Return (x, y) of the center of cell containing provided text 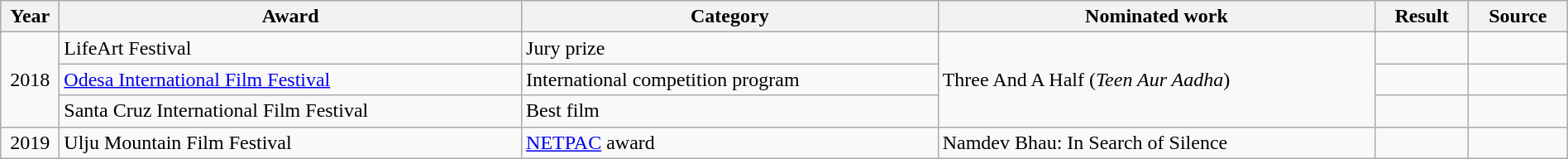
Best film (730, 111)
Source (1518, 17)
International competition program (730, 79)
Category (730, 17)
Santa Cruz International Film Festival (291, 111)
Odesa International Film Festival (291, 79)
LifeArt Festival (291, 48)
Result (1422, 17)
Year (30, 17)
Jury prize (730, 48)
2019 (30, 142)
Three And A Half (Teen Aur Aadha) (1156, 79)
Nominated work (1156, 17)
NETPAC award (730, 142)
Namdev Bhau: In Search of Silence (1156, 142)
Award (291, 17)
Ulju Mountain Film Festival (291, 142)
2018 (30, 79)
